Pinpoint the cell where the given text exists, returning its (X, Y) midpoint coordinate. 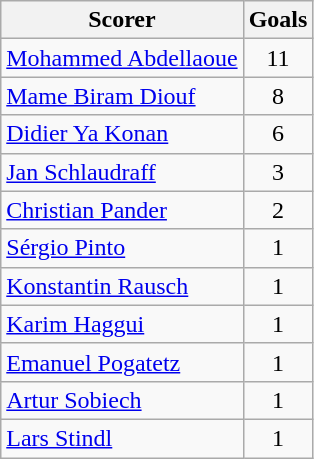
Jan Schlaudraff (122, 172)
Artur Sobiech (122, 400)
Scorer (122, 20)
Konstantin Rausch (122, 286)
Sérgio Pinto (122, 248)
11 (278, 58)
Mohammed Abdellaoue (122, 58)
2 (278, 210)
3 (278, 172)
Goals (278, 20)
Didier Ya Konan (122, 134)
Emanuel Pogatetz (122, 362)
Lars Stindl (122, 438)
Karim Haggui (122, 324)
8 (278, 96)
6 (278, 134)
Mame Biram Diouf (122, 96)
Christian Pander (122, 210)
